Scan for the cell matching the given text and deliver its [X, Y] coordinate at center. 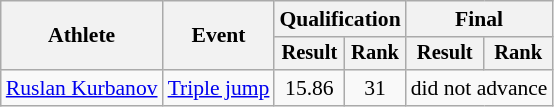
Ruslan Kurbanov [82, 88]
Triple jump [219, 88]
Event [219, 36]
15.86 [309, 88]
Qualification [340, 19]
Final [480, 19]
Athlete [82, 36]
did not advance [480, 88]
31 [374, 88]
